Scan for the cell matching the given text and deliver its [x, y] coordinate at center. 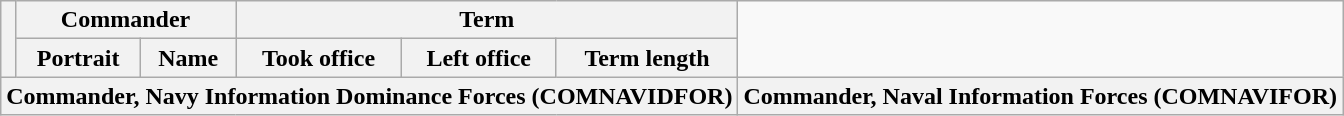
Commander [126, 20]
Name [188, 58]
Commander, Navy Information Dominance Forces (COMNAVIDFOR) [370, 96]
Portrait [78, 58]
Took office [319, 58]
Commander, Naval Information Forces (COMNAVIFOR) [1040, 96]
Left office [478, 58]
Term [487, 20]
Term length [647, 58]
